Determine the (X, Y) coordinate at the center of the cell enclosing the given text.  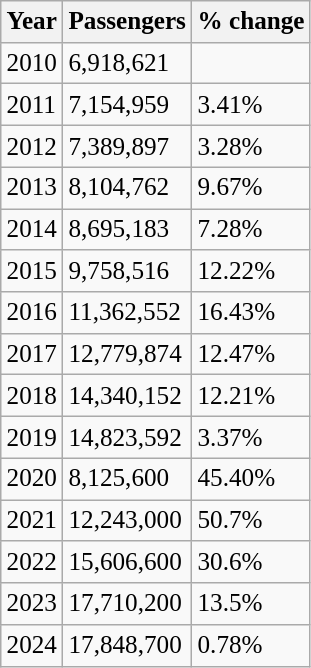
17,848,700 (128, 645)
3.41% (252, 105)
16.43% (252, 313)
% change (252, 22)
17,710,200 (128, 604)
8,104,762 (128, 188)
14,823,592 (128, 437)
12.22% (252, 271)
9.67% (252, 188)
2010 (32, 63)
2023 (32, 604)
12.47% (252, 354)
2024 (32, 645)
14,340,152 (128, 396)
2014 (32, 229)
2020 (32, 479)
8,695,183 (128, 229)
2018 (32, 396)
7,389,897 (128, 146)
2022 (32, 562)
12,779,874 (128, 354)
45.40% (252, 479)
30.6% (252, 562)
2017 (32, 354)
50.7% (252, 520)
12.21% (252, 396)
2016 (32, 313)
3.28% (252, 146)
3.37% (252, 437)
2012 (32, 146)
13.5% (252, 604)
2021 (32, 520)
2013 (32, 188)
7.28% (252, 229)
12,243,000 (128, 520)
15,606,600 (128, 562)
9,758,516 (128, 271)
2019 (32, 437)
7,154,959 (128, 105)
Passengers (128, 22)
6,918,621 (128, 63)
8,125,600 (128, 479)
2015 (32, 271)
Year (32, 22)
0.78% (252, 645)
11,362,552 (128, 313)
2011 (32, 105)
